Capture the cell that displays the provided text and extract its [x, y] central coordinate. 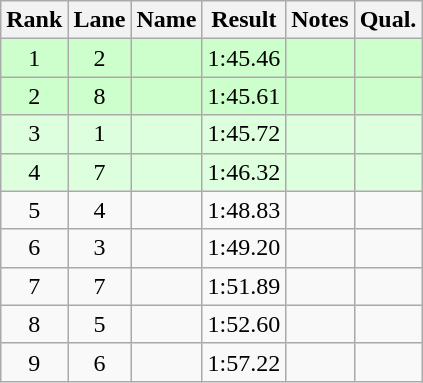
Lane [100, 20]
Result [244, 20]
1:52.60 [244, 324]
1:57.22 [244, 362]
1:48.83 [244, 210]
1:51.89 [244, 286]
Notes [320, 20]
1:49.20 [244, 248]
1:45.72 [244, 134]
1:45.46 [244, 58]
1:45.61 [244, 96]
Qual. [388, 20]
1:46.32 [244, 172]
9 [34, 362]
Rank [34, 20]
Name [166, 20]
